Locate the cell with the specified text and output its [X, Y] center coordinate. 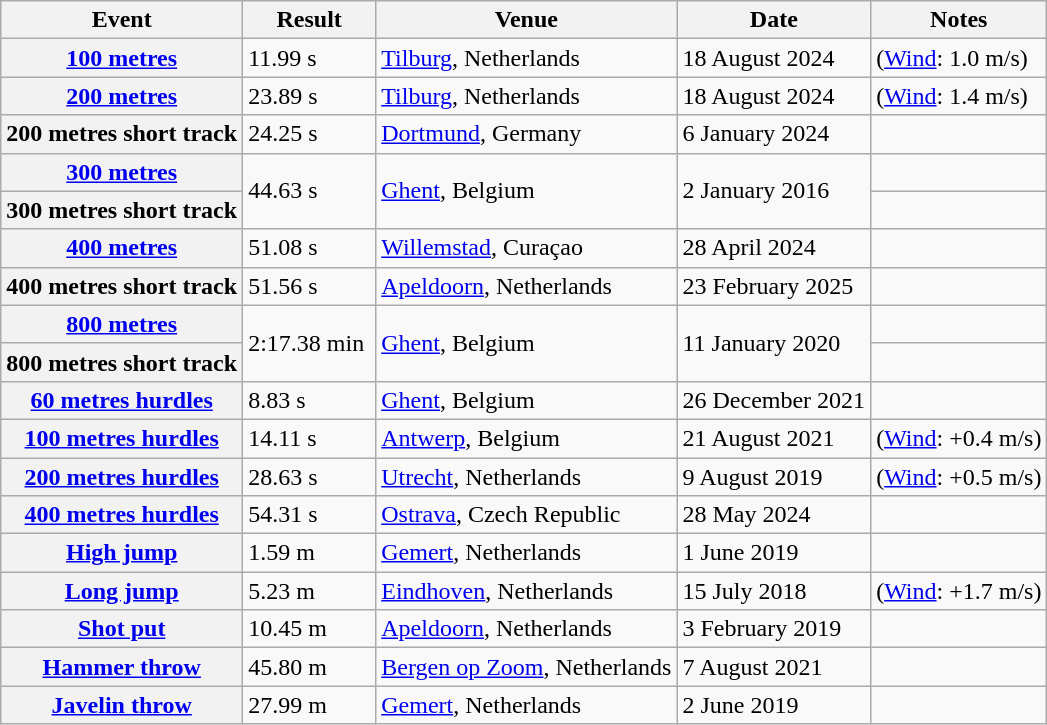
51.56 s [310, 286]
28 May 2024 [774, 515]
44.63 s [310, 191]
23.89 s [310, 96]
Willemstad, Curaçao [526, 248]
High jump [122, 553]
45.80 m [310, 667]
23 February 2025 [774, 286]
11 January 2020 [774, 343]
28.63 s [310, 477]
Venue [526, 20]
300 metres [122, 172]
100 metres hurdles [122, 438]
(Wind: 1.0 m/s) [959, 58]
100 metres [122, 58]
9 August 2019 [774, 477]
1 June 2019 [774, 553]
1.59 m [310, 553]
Utrecht, Netherlands [526, 477]
Shot put [122, 629]
5.23 m [310, 591]
200 metres [122, 96]
28 April 2024 [774, 248]
8.83 s [310, 400]
51.08 s [310, 248]
Antwerp, Belgium [526, 438]
Date [774, 20]
10.45 m [310, 629]
(Wind: +1.7 m/s) [959, 591]
6 January 2024 [774, 134]
Ostrava, Czech Republic [526, 515]
Bergen op Zoom, Netherlands [526, 667]
(Wind: +0.4 m/s) [959, 438]
24.25 s [310, 134]
3 February 2019 [774, 629]
2:17.38 min [310, 343]
400 metres hurdles [122, 515]
7 August 2021 [774, 667]
27.99 m [310, 705]
800 metres short track [122, 362]
26 December 2021 [774, 400]
400 metres [122, 248]
Javelin throw [122, 705]
54.31 s [310, 515]
15 July 2018 [774, 591]
800 metres [122, 324]
Dortmund, Germany [526, 134]
200 metres short track [122, 134]
Long jump [122, 591]
11.99 s [310, 58]
Result [310, 20]
400 metres short track [122, 286]
Event [122, 20]
2 January 2016 [774, 191]
Eindhoven, Netherlands [526, 591]
(Wind: 1.4 m/s) [959, 96]
200 metres hurdles [122, 477]
2 June 2019 [774, 705]
300 metres short track [122, 210]
21 August 2021 [774, 438]
(Wind: +0.5 m/s) [959, 477]
14.11 s [310, 438]
60 metres hurdles [122, 400]
Hammer throw [122, 667]
Notes [959, 20]
